Detect which cell encompasses the target text, then output its (x, y) center coordinate. 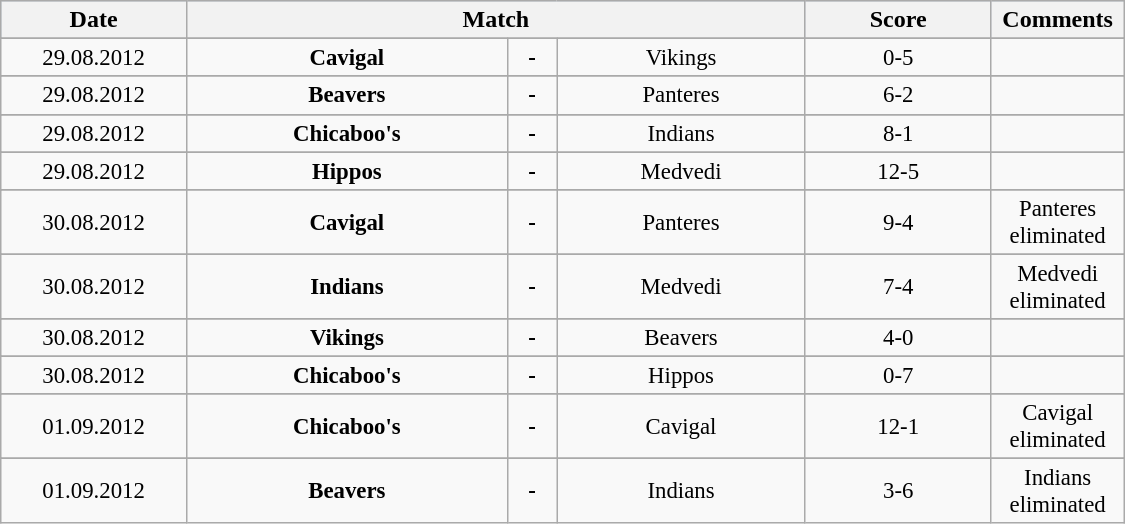
4-0 (898, 337)
Score (898, 20)
12-1 (898, 426)
12-5 (898, 171)
7-4 (898, 286)
Medvedi eliminated (1058, 286)
Cavigal eliminated (1058, 426)
0-5 (898, 58)
Indians eliminated (1058, 490)
9-4 (898, 222)
0-7 (898, 375)
Panteres eliminated (1058, 222)
8-1 (898, 133)
Date (94, 20)
6-2 (898, 95)
Comments (1058, 20)
3-6 (898, 490)
Match (496, 20)
